Output the [X, Y] coordinate of the center of the cell containing the given text.  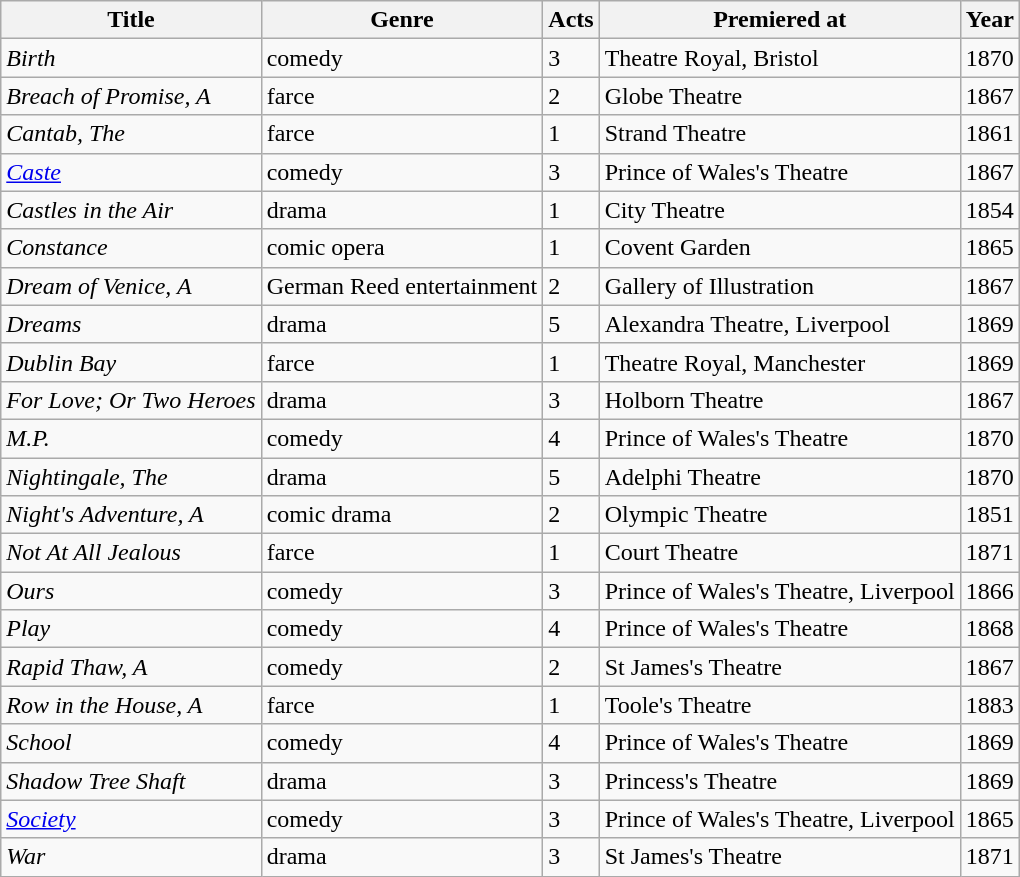
Alexandra Theatre, Liverpool [780, 324]
Society [131, 819]
Row in the House, A [131, 705]
Princess's Theatre [780, 781]
City Theatre [780, 210]
Olympic Theatre [780, 515]
Dream of Venice, A [131, 286]
Castles in the Air [131, 210]
War [131, 857]
Shadow Tree Shaft [131, 781]
comic drama [402, 515]
Year [990, 20]
For Love; Or Two Heroes [131, 400]
Theatre Royal, Manchester [780, 362]
Covent Garden [780, 248]
1866 [990, 591]
Caste [131, 172]
Cantab, The [131, 134]
Globe Theatre [780, 96]
Nightingale, The [131, 477]
1854 [990, 210]
Dublin Bay [131, 362]
Rapid Thaw, A [131, 667]
Toole's Theatre [780, 705]
Strand Theatre [780, 134]
Ours [131, 591]
Adelphi Theatre [780, 477]
1868 [990, 629]
Not At All Jealous [131, 553]
Title [131, 20]
Breach of Promise, A [131, 96]
Theatre Royal, Bristol [780, 58]
Court Theatre [780, 553]
German Reed entertainment [402, 286]
1861 [990, 134]
comic opera [402, 248]
Birth [131, 58]
Acts [571, 20]
1851 [990, 515]
Play [131, 629]
Holborn Theatre [780, 400]
School [131, 743]
Dreams [131, 324]
Genre [402, 20]
Premiered at [780, 20]
Night's Adventure, A [131, 515]
Constance [131, 248]
M.P. [131, 438]
1883 [990, 705]
Gallery of Illustration [780, 286]
